Output the (X, Y) coordinate of the center of the cell containing the given text.  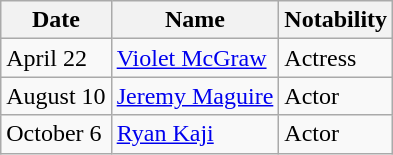
Notability (336, 20)
Jeremy Maguire (195, 96)
October 6 (56, 134)
Date (56, 20)
Name (195, 20)
August 10 (56, 96)
Actress (336, 58)
Violet McGraw (195, 58)
Ryan Kaji (195, 134)
April 22 (56, 58)
